Pinpoint the cell where the given text exists, returning its [X, Y] midpoint coordinate. 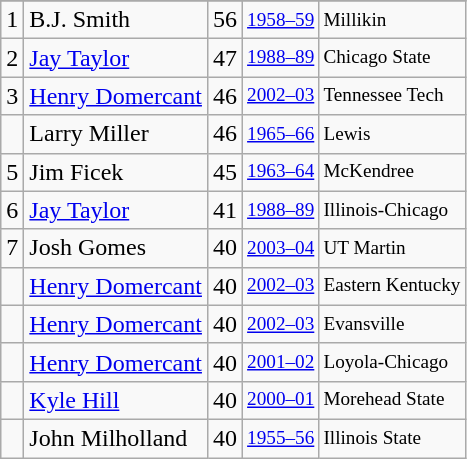
1958–59 [281, 20]
Evansville [392, 324]
John Milholland [116, 438]
1965–66 [281, 134]
1963–64 [281, 172]
Josh Gomes [116, 248]
Jim Ficek [116, 172]
1 [12, 20]
B.J. Smith [116, 20]
47 [224, 58]
45 [224, 172]
Millikin [392, 20]
2000–01 [281, 400]
Lewis [392, 134]
5 [12, 172]
41 [224, 210]
Illinois-Chicago [392, 210]
Loyola-Chicago [392, 362]
Morehead State [392, 400]
2003–04 [281, 248]
Chicago State [392, 58]
2 [12, 58]
McKendree [392, 172]
Eastern Kentucky [392, 286]
56 [224, 20]
2001–02 [281, 362]
7 [12, 248]
UT Martin [392, 248]
Tennessee Tech [392, 96]
Larry Miller [116, 134]
Illinois State [392, 438]
3 [12, 96]
6 [12, 210]
1955–56 [281, 438]
Kyle Hill [116, 400]
